Locate the cell with the specified text and output its (X, Y) center coordinate. 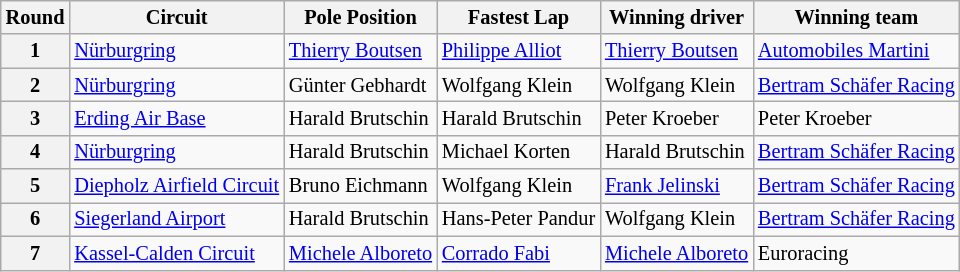
Winning team (856, 17)
6 (36, 219)
Euroracing (856, 253)
Automobiles Martini (856, 51)
Diepholz Airfield Circuit (176, 186)
7 (36, 253)
4 (36, 152)
Philippe Alliot (518, 51)
Michael Korten (518, 152)
Hans-Peter Pandur (518, 219)
5 (36, 186)
1 (36, 51)
Fastest Lap (518, 17)
Kassel-Calden Circuit (176, 253)
Günter Gebhardt (360, 85)
Erding Air Base (176, 118)
Circuit (176, 17)
Frank Jelinski (676, 186)
Round (36, 17)
2 (36, 85)
Siegerland Airport (176, 219)
Bruno Eichmann (360, 186)
3 (36, 118)
Winning driver (676, 17)
Pole Position (360, 17)
Corrado Fabi (518, 253)
